Pinpoint the cell where the given text exists, returning its [X, Y] midpoint coordinate. 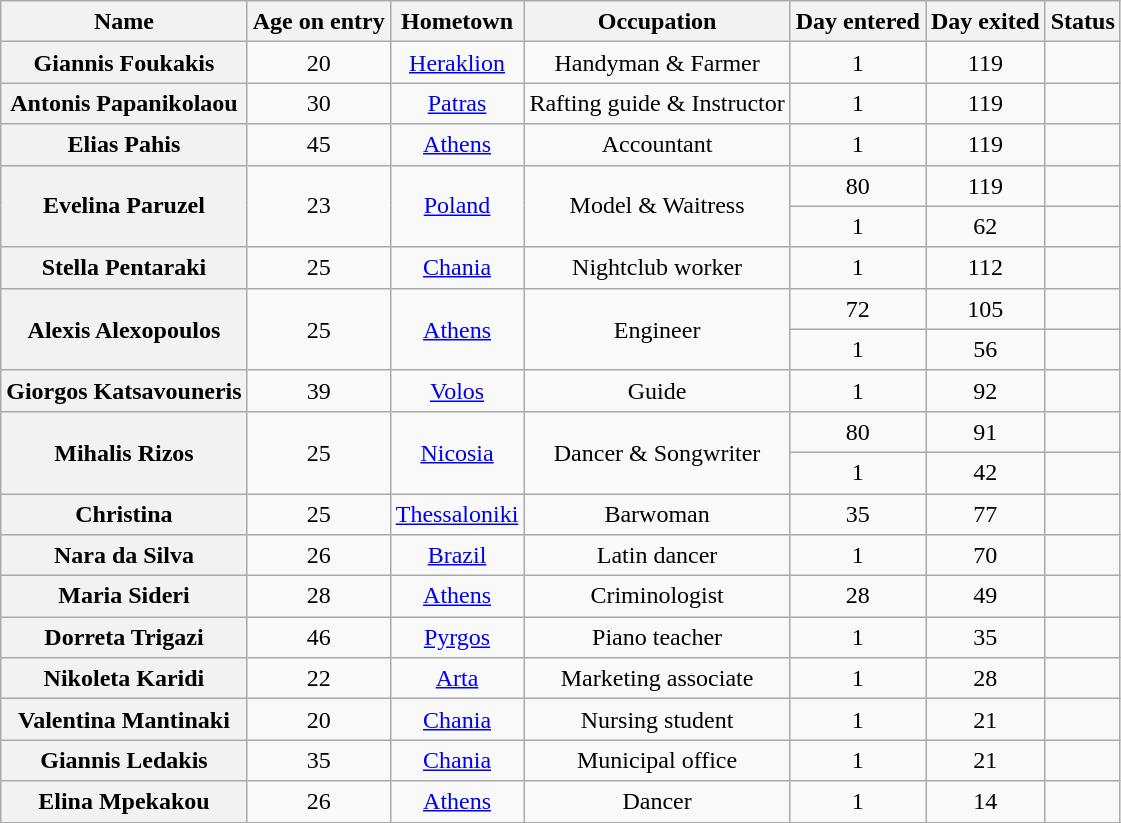
Hometown [457, 22]
Dancer [657, 802]
39 [318, 390]
112 [986, 268]
92 [986, 390]
Evelina Paruzel [124, 206]
Poland [457, 206]
72 [858, 308]
Nicosia [457, 452]
Nikoleta Karidi [124, 678]
70 [986, 556]
Criminologist [657, 596]
91 [986, 432]
Municipal office [657, 760]
Occupation [657, 22]
Rafting guide & Instructor [657, 104]
Maria Sideri [124, 596]
30 [318, 104]
Alexis Alexopoulos [124, 329]
105 [986, 308]
Antonis Papanikolaou [124, 104]
Brazil [457, 556]
56 [986, 350]
Mihalis Rizos [124, 452]
Dancer & Songwriter [657, 452]
Stella Pentaraki [124, 268]
Valentina Mantinaki [124, 720]
Patras [457, 104]
Latin dancer [657, 556]
Marketing associate [657, 678]
Elina Mpekakou [124, 802]
Name [124, 22]
23 [318, 206]
Handyman & Farmer [657, 62]
Model & Waitress [657, 206]
Thessaloniki [457, 514]
Giorgos Katsavouneris [124, 390]
Age on entry [318, 22]
Giannis Ledakis [124, 760]
Barwoman [657, 514]
42 [986, 472]
Dorreta Trigazi [124, 638]
Christina [124, 514]
77 [986, 514]
Arta [457, 678]
Nursing student [657, 720]
45 [318, 144]
22 [318, 678]
Day entered [858, 22]
14 [986, 802]
Pyrgos [457, 638]
46 [318, 638]
49 [986, 596]
Elias Pahis [124, 144]
Accountant [657, 144]
Nara da Silva [124, 556]
Guide [657, 390]
Nightclub worker [657, 268]
Status [1082, 22]
Volos [457, 390]
62 [986, 226]
Piano teacher [657, 638]
Engineer [657, 329]
Giannis Foukakis [124, 62]
Day exited [986, 22]
Heraklion [457, 62]
